Provide the [x, y] coordinate of the cell's center where the given text is located.  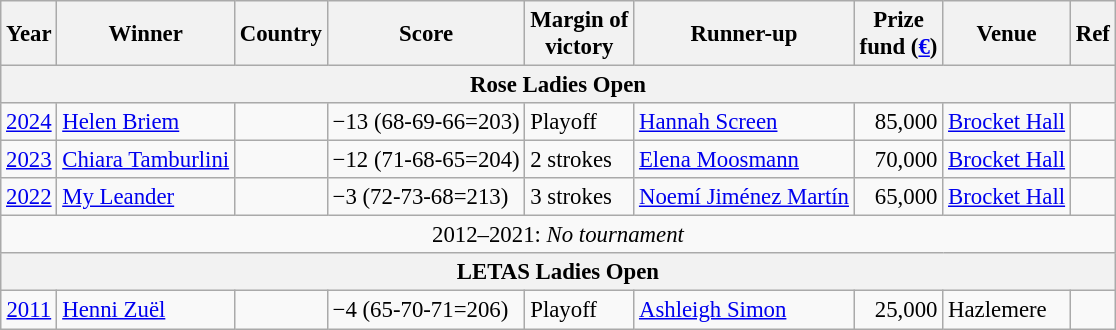
Prizefund (€) [898, 34]
Venue [1007, 34]
Runner-up [744, 34]
Ref [1092, 34]
2 strokes [580, 160]
Hazlemere [1007, 310]
2022 [29, 197]
LETAS Ladies Open [558, 273]
25,000 [898, 310]
Margin ofvictory [580, 34]
65,000 [898, 197]
Noemí Jiménez Martín [744, 197]
−3 (72-73-68=213) [426, 197]
Hannah Screen [744, 122]
Score [426, 34]
Henni Zuël [146, 310]
2024 [29, 122]
3 strokes [580, 197]
2011 [29, 310]
−4 (65-70-71=206) [426, 310]
2012–2021: No tournament [558, 235]
−13 (68-69-66=203) [426, 122]
Chiara Tamburlini [146, 160]
85,000 [898, 122]
Rose Ladies Open [558, 85]
Ashleigh Simon [744, 310]
−12 (71-68-65=204) [426, 160]
My Leander [146, 197]
70,000 [898, 160]
Country [280, 34]
Elena Moosmann [744, 160]
Year [29, 34]
Winner [146, 34]
Helen Briem [146, 122]
2023 [29, 160]
